Return the [x, y] coordinate for the center point of the cell that contains the specified text.  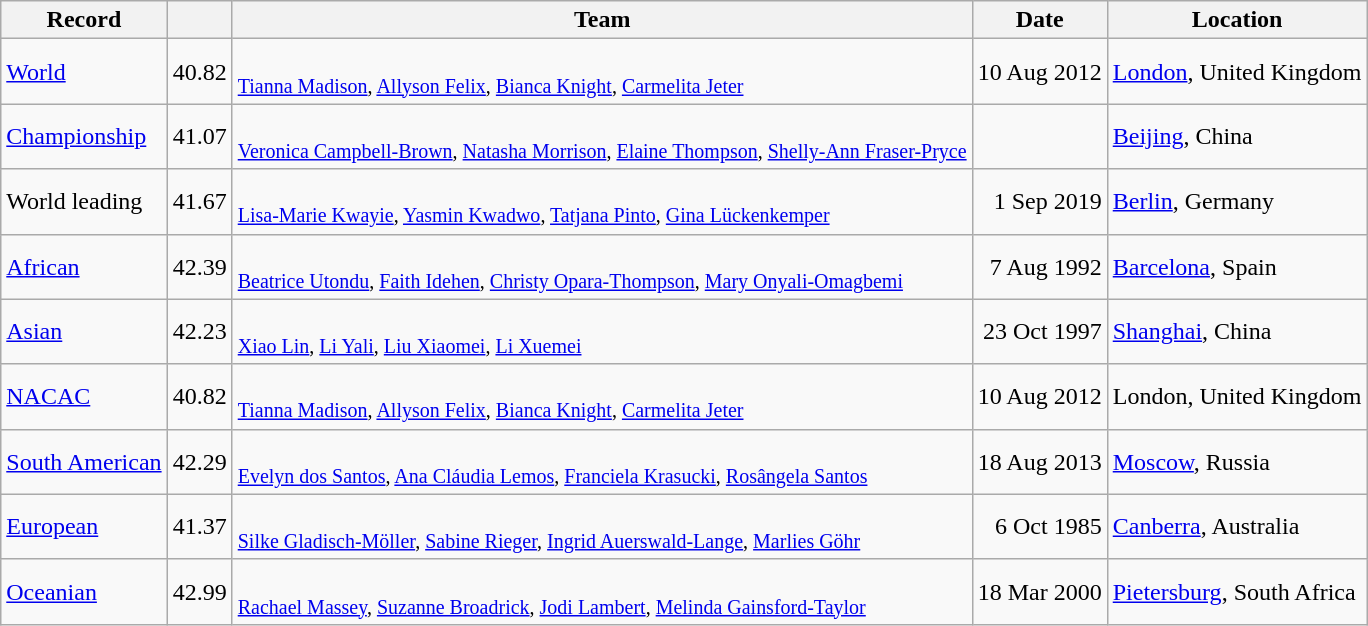
Moscow, Russia [1237, 462]
Shanghai, China [1237, 332]
42.23 [200, 332]
23 Oct 1997 [1040, 332]
Canberra, Australia [1237, 526]
7 Aug 1992 [1040, 266]
Pietersburg, South Africa [1237, 592]
Lisa-Marie Kwayie, Yasmin Kwadwo, Tatjana Pinto, Gina Lückenkemper [602, 202]
1 Sep 2019 [1040, 202]
World [84, 72]
South American [84, 462]
42.39 [200, 266]
18 Aug 2013 [1040, 462]
41.67 [200, 202]
Date [1040, 20]
Barcelona, Spain [1237, 266]
41.37 [200, 526]
Rachael Massey, Suzanne Broadrick, Jodi Lambert, Melinda Gainsford-Taylor [602, 592]
Beatrice Utondu, Faith Idehen, Christy Opara-Thompson, Mary Onyali-Omagbemi [602, 266]
Record [84, 20]
Beijing, China [1237, 136]
Team [602, 20]
Xiao Lin, Li Yali, Liu Xiaomei, Li Xuemei [602, 332]
European [84, 526]
42.99 [200, 592]
Evelyn dos Santos, Ana Cláudia Lemos, Franciela Krasucki, Rosângela Santos [602, 462]
Berlin, Germany [1237, 202]
Championship [84, 136]
Oceanian [84, 592]
6 Oct 1985 [1040, 526]
18 Mar 2000 [1040, 592]
42.29 [200, 462]
Silke Gladisch-Möller, Sabine Rieger, Ingrid Auerswald-Lange, Marlies Göhr [602, 526]
NACAC [84, 396]
41.07 [200, 136]
Location [1237, 20]
Asian [84, 332]
Veronica Campbell-Brown, Natasha Morrison, Elaine Thompson, Shelly-Ann Fraser-Pryce [602, 136]
African [84, 266]
World leading [84, 202]
